Return the [x, y] coordinate for the center point of the cell that contains the specified text.  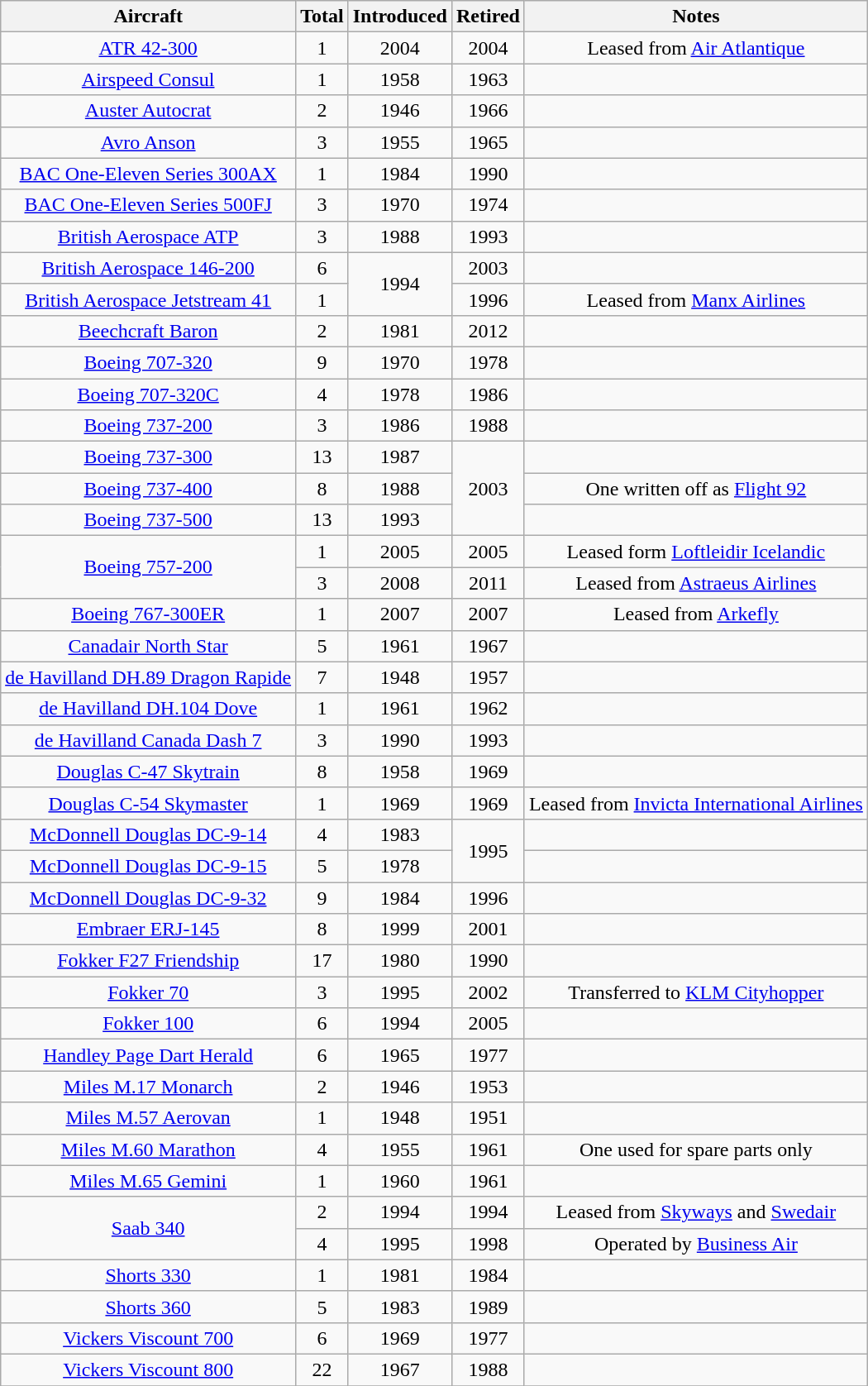
Boeing 767-300ER [149, 614]
McDonnell Douglas DC-9-14 [149, 834]
BAC One-Eleven Series 300AX [149, 174]
British Aerospace 146-200 [149, 268]
2012 [488, 331]
Saab 340 [149, 1228]
Leased from Skyways and Swedair [696, 1212]
Total [322, 17]
Boeing 737-400 [149, 489]
de Havilland DH.89 Dragon Rapide [149, 677]
2011 [488, 583]
7 [322, 677]
1953 [488, 1087]
Aircraft [149, 17]
Vickers Viscount 800 [149, 1369]
Shorts 330 [149, 1275]
22 [322, 1369]
Leased from Arkefly [696, 614]
Leased from Air Atlantique [696, 48]
1951 [488, 1118]
Embraer ERJ-145 [149, 930]
Beechcraft Baron [149, 331]
2008 [400, 583]
Leased from Invicta International Airlines [696, 803]
Operated by Business Air [696, 1244]
Retired [488, 17]
1963 [488, 79]
Fokker 70 [149, 992]
Introduced [400, 17]
Canadair North Star [149, 646]
2002 [488, 992]
Miles M.17 Monarch [149, 1087]
1999 [400, 930]
1998 [488, 1244]
de Havilland Canada Dash 7 [149, 740]
Boeing 737-200 [149, 426]
de Havilland DH.104 Dove [149, 709]
1966 [488, 111]
Leased from Manx Airlines [696, 299]
British Aerospace Jetstream 41 [149, 299]
Miles M.60 Marathon [149, 1149]
Boeing 737-300 [149, 457]
Boeing 737-500 [149, 520]
British Aerospace ATP [149, 237]
Leased from Astraeus Airlines [696, 583]
One used for spare parts only [696, 1149]
Handley Page Dart Herald [149, 1055]
17 [322, 961]
Avro Anson [149, 142]
Fokker 100 [149, 1024]
One written off as Flight 92 [696, 489]
Vickers Viscount 700 [149, 1338]
Miles M.65 Gemini [149, 1181]
1974 [488, 205]
Leased form Loftleidir Icelandic [696, 552]
2001 [488, 930]
1962 [488, 709]
Boeing 707-320 [149, 362]
Transferred to KLM Cityhopper [696, 992]
ATR 42-300 [149, 48]
1980 [400, 961]
1989 [488, 1307]
BAC One-Eleven Series 500FJ [149, 205]
McDonnell Douglas DC-9-15 [149, 866]
1987 [400, 457]
Douglas C-54 Skymaster [149, 803]
Miles M.57 Aerovan [149, 1118]
Douglas C-47 Skytrain [149, 772]
1960 [400, 1181]
Fokker F27 Friendship [149, 961]
Boeing 757-200 [149, 567]
Boeing 707-320C [149, 394]
McDonnell Douglas DC-9-32 [149, 897]
Auster Autocrat [149, 111]
Shorts 360 [149, 1307]
Notes [696, 17]
Airspeed Consul [149, 79]
1957 [488, 677]
